Determine the [X, Y] coordinate at the center of the cell enclosing the given text.  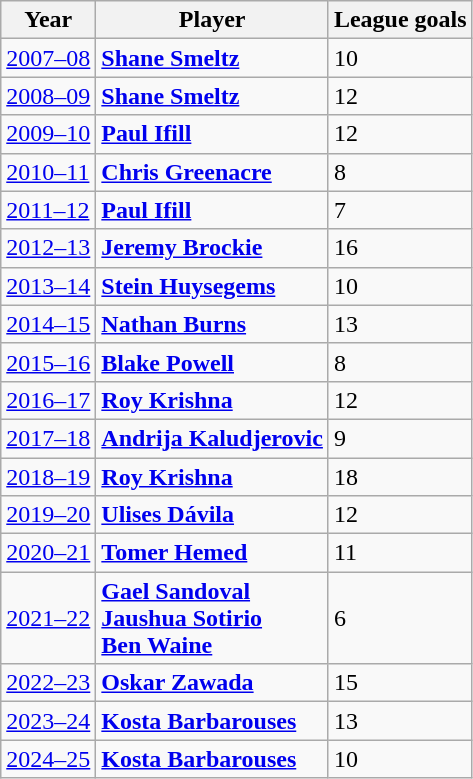
Nathan Burns [212, 324]
2013–14 [48, 286]
2011–12 [48, 210]
16 [400, 248]
Blake Powell [212, 362]
Gael Sandoval Jaushua Sotirio Ben Waine [212, 618]
2007–08 [48, 58]
Player [212, 20]
2014–15 [48, 324]
Chris Greenacre [212, 172]
2016–17 [48, 400]
Ulises Dávila [212, 515]
Andrija Kaludjerovic [212, 438]
Oskar Zawada [212, 683]
2022–23 [48, 683]
2010–11 [48, 172]
2019–20 [48, 515]
2023–24 [48, 721]
Stein Huysegems [212, 286]
2024–25 [48, 759]
2021–22 [48, 618]
2017–18 [48, 438]
2009–10 [48, 134]
9 [400, 438]
2015–16 [48, 362]
Tomer Hemed [212, 553]
League goals [400, 20]
2008–09 [48, 96]
Year [48, 20]
18 [400, 477]
15 [400, 683]
7 [400, 210]
2020–21 [48, 553]
Jeremy Brockie [212, 248]
2018–19 [48, 477]
2012–13 [48, 248]
11 [400, 553]
6 [400, 618]
